Detect which cell encompasses the target text, then output its [X, Y] center coordinate. 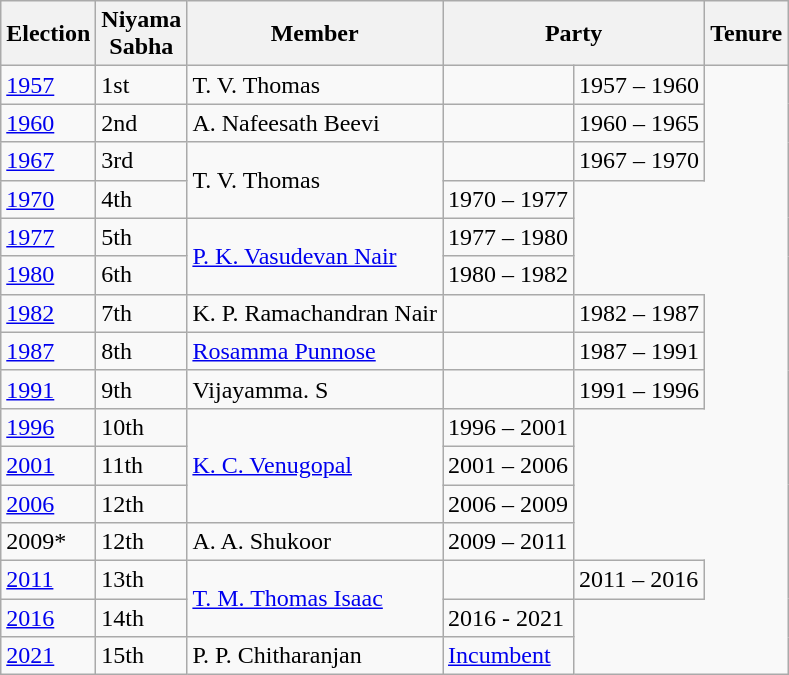
1991 – 1996 [640, 389]
4th [142, 199]
Incumbent [508, 656]
1987 – 1991 [640, 351]
P. P. Chitharanjan [315, 656]
10th [142, 427]
K. P. Ramachandran Nair [315, 313]
2011 [48, 580]
2011 – 2016 [640, 580]
2009 – 2011 [508, 542]
2009* [48, 542]
2001 – 2006 [508, 465]
2021 [48, 656]
Vijayamma. S [315, 389]
8th [142, 351]
1982 – 1987 [640, 313]
13th [142, 580]
1970 – 1977 [508, 199]
1957 – 1960 [640, 85]
7th [142, 313]
15th [142, 656]
1967 [48, 161]
14th [142, 618]
2001 [48, 465]
P. K. Vasudevan Nair [315, 256]
NiyamaSabha [142, 34]
2016 [48, 618]
2nd [142, 123]
A. Nafeesath Beevi [315, 123]
2016 - 2021 [508, 618]
Rosamma Punnose [315, 351]
1977 – 1980 [508, 237]
Party [574, 34]
2006 – 2009 [508, 503]
K. C. Venugopal [315, 465]
2006 [48, 503]
1996 [48, 427]
Member [315, 34]
1957 [48, 85]
T. M. Thomas Isaac [315, 599]
1960 [48, 123]
1987 [48, 351]
1991 [48, 389]
1st [142, 85]
1960 – 1965 [640, 123]
1967 – 1970 [640, 161]
1996 – 2001 [508, 427]
1977 [48, 237]
3rd [142, 161]
9th [142, 389]
1982 [48, 313]
11th [142, 465]
Election [48, 34]
1980 [48, 275]
5th [142, 237]
Tenure [746, 34]
1980 – 1982 [508, 275]
1970 [48, 199]
6th [142, 275]
A. A. Shukoor [315, 542]
